From the cell containing the given text, extract its center point as [X, Y] coordinate. 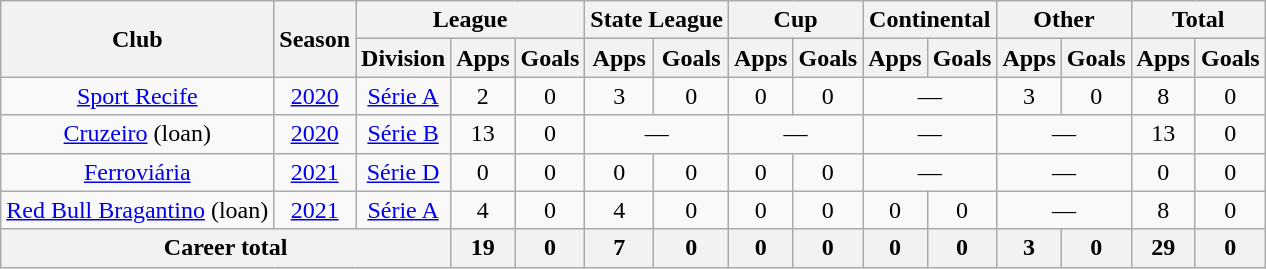
Ferroviária [138, 172]
Sport Recife [138, 96]
Cup [796, 20]
Division [404, 58]
Other [1064, 20]
Continental [930, 20]
7 [620, 248]
Season [315, 39]
Total [1198, 20]
Red Bull Bragantino (loan) [138, 210]
State League [657, 20]
Cruzeiro (loan) [138, 134]
2 [483, 96]
19 [483, 248]
29 [1163, 248]
Career total [226, 248]
League [470, 20]
Club [138, 39]
Série B [404, 134]
Série D [404, 172]
